Determine the [X, Y] coordinate at the center of the cell enclosing the given text.  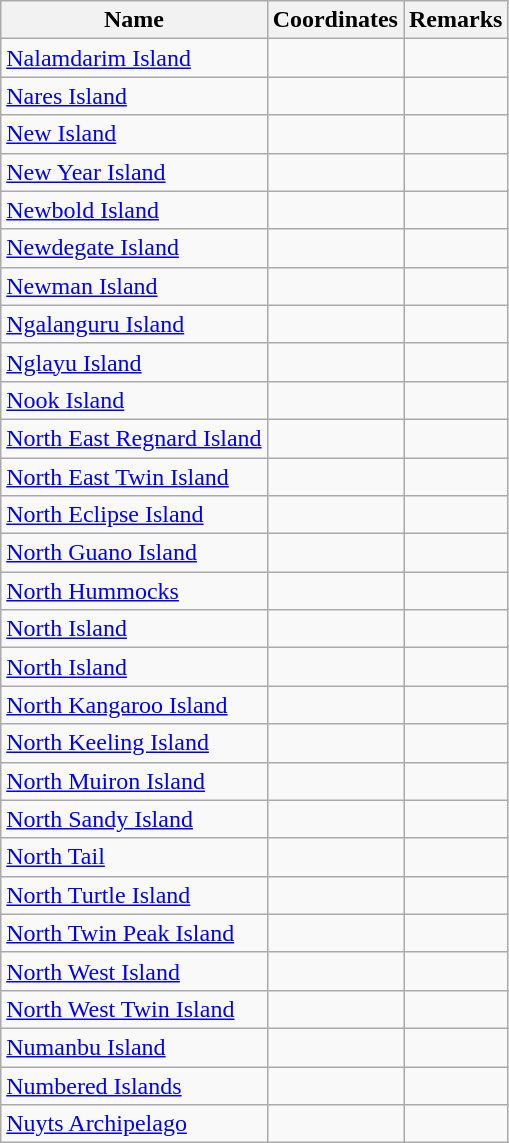
Coordinates [335, 20]
Numbered Islands [134, 1085]
North Kangaroo Island [134, 705]
North Turtle Island [134, 895]
Nares Island [134, 96]
New Year Island [134, 172]
North West Twin Island [134, 1009]
North East Regnard Island [134, 438]
Nalamdarim Island [134, 58]
Numanbu Island [134, 1047]
Name [134, 20]
North Sandy Island [134, 819]
Remarks [456, 20]
New Island [134, 134]
North Muiron Island [134, 781]
Nook Island [134, 400]
Nuyts Archipelago [134, 1124]
North Tail [134, 857]
North Hummocks [134, 591]
North West Island [134, 971]
Nglayu Island [134, 362]
Ngalanguru Island [134, 324]
North Guano Island [134, 553]
Newman Island [134, 286]
North Eclipse Island [134, 515]
North Twin Peak Island [134, 933]
Newbold Island [134, 210]
Newdegate Island [134, 248]
North Keeling Island [134, 743]
North East Twin Island [134, 477]
